Identify which cell holds the provided text, then report its [X, Y] central coordinate. 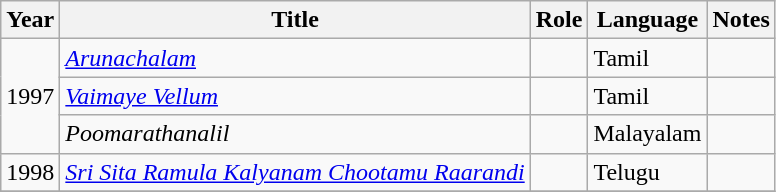
Year [30, 20]
Telugu [648, 172]
Language [648, 20]
Arunachalam [295, 58]
Notes [741, 20]
Title [295, 20]
Sri Sita Ramula Kalyanam Chootamu Raarandi [295, 172]
Malayalam [648, 134]
Role [559, 20]
Vaimaye Vellum [295, 96]
1997 [30, 96]
Poomarathanalil [295, 134]
1998 [30, 172]
